Determine the [X, Y] coordinate at the center of the cell enclosing the given text.  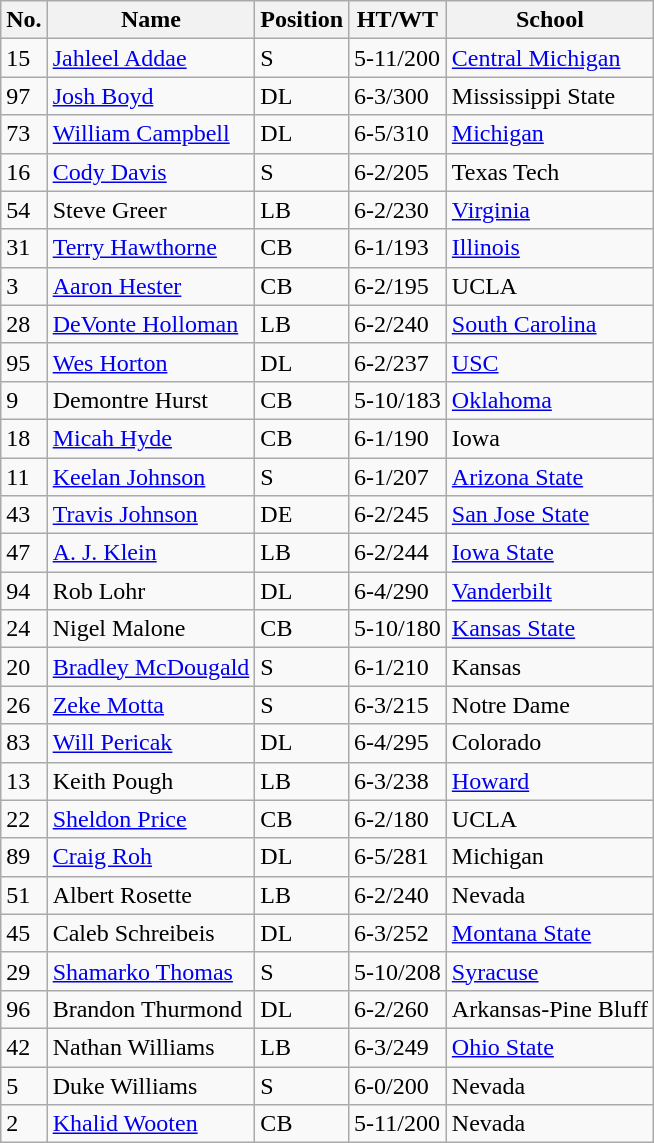
William Campbell [151, 134]
Oklahoma [550, 400]
2 [24, 1124]
6-3/238 [398, 781]
6-2/244 [398, 553]
Syracuse [550, 971]
Notre Dame [550, 705]
31 [24, 248]
A. J. Klein [151, 553]
Montana State [550, 933]
5-10/180 [398, 629]
Iowa State [550, 553]
6-4/295 [398, 743]
Texas Tech [550, 172]
16 [24, 172]
Caleb Schreibeis [151, 933]
45 [24, 933]
6-1/193 [398, 248]
USC [550, 362]
Josh Boyd [151, 96]
Aaron Hester [151, 286]
20 [24, 667]
Albert Rosette [151, 895]
South Carolina [550, 324]
Jahleel Addae [151, 58]
Arkansas-Pine Bluff [550, 1009]
Wes Horton [151, 362]
Vanderbilt [550, 591]
22 [24, 819]
54 [24, 210]
Position [302, 20]
6-3/300 [398, 96]
29 [24, 971]
Micah Hyde [151, 438]
San Jose State [550, 515]
6-3/215 [398, 705]
Brandon Thurmond [151, 1009]
Colorado [550, 743]
Cody Davis [151, 172]
DE [302, 515]
95 [24, 362]
Iowa [550, 438]
Steve Greer [151, 210]
Sheldon Price [151, 819]
6-2/230 [398, 210]
5 [24, 1085]
6-2/195 [398, 286]
6-1/210 [398, 667]
Travis Johnson [151, 515]
Kansas State [550, 629]
83 [24, 743]
6-3/249 [398, 1047]
11 [24, 477]
DeVonte Holloman [151, 324]
97 [24, 96]
15 [24, 58]
43 [24, 515]
Will Pericak [151, 743]
47 [24, 553]
96 [24, 1009]
Ohio State [550, 1047]
28 [24, 324]
6-3/252 [398, 933]
Nigel Malone [151, 629]
6-2/180 [398, 819]
6-1/190 [398, 438]
Name [151, 20]
6-5/310 [398, 134]
Howard [550, 781]
Keelan Johnson [151, 477]
Nathan Williams [151, 1047]
42 [24, 1047]
94 [24, 591]
Central Michigan [550, 58]
9 [24, 400]
6-2/245 [398, 515]
Kansas [550, 667]
6-2/237 [398, 362]
Bradley McDougald [151, 667]
Mississippi State [550, 96]
Khalid Wooten [151, 1124]
Craig Roh [151, 857]
26 [24, 705]
No. [24, 20]
6-2/205 [398, 172]
Illinois [550, 248]
13 [24, 781]
6-4/290 [398, 591]
73 [24, 134]
Rob Lohr [151, 591]
6-1/207 [398, 477]
6-0/200 [398, 1085]
24 [24, 629]
HT/WT [398, 20]
Demontre Hurst [151, 400]
Virginia [550, 210]
Duke Williams [151, 1085]
Keith Pough [151, 781]
3 [24, 286]
Shamarko Thomas [151, 971]
89 [24, 857]
5-10/208 [398, 971]
Terry Hawthorne [151, 248]
6-5/281 [398, 857]
School [550, 20]
6-2/260 [398, 1009]
18 [24, 438]
5-10/183 [398, 400]
Zeke Motta [151, 705]
51 [24, 895]
Arizona State [550, 477]
